Output the [x, y] coordinate of the center of the cell containing the given text.  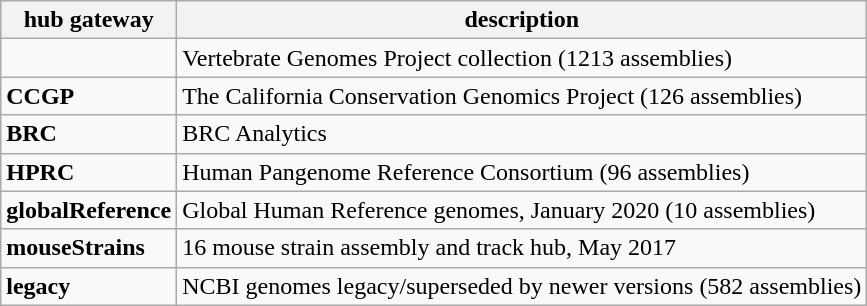
Human Pangenome Reference Consortium (96 assemblies) [522, 172]
NCBI genomes legacy/superseded by newer versions (582 assemblies) [522, 286]
The California Conservation Genomics Project (126 assemblies) [522, 96]
BRC Analytics [522, 134]
hub gateway [89, 20]
legacy [89, 286]
HPRC [89, 172]
globalReference [89, 210]
mouseStrains [89, 248]
description [522, 20]
CCGP [89, 96]
BRC [89, 134]
Global Human Reference genomes, January 2020 (10 assemblies) [522, 210]
Vertebrate Genomes Project collection (1213 assemblies) [522, 58]
16 mouse strain assembly and track hub, May 2017 [522, 248]
